Capture the cell that displays the provided text and extract its (X, Y) central coordinate. 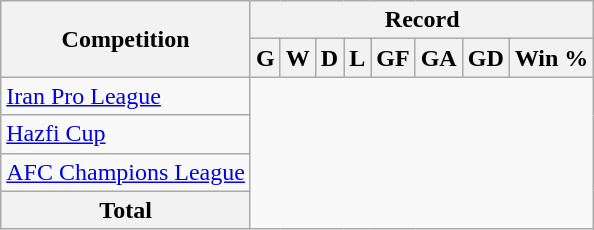
AFC Champions League (126, 172)
Total (126, 210)
Win % (552, 58)
Record (422, 20)
L (358, 58)
GF (393, 58)
W (298, 58)
GA (438, 58)
Iran Pro League (126, 96)
Competition (126, 39)
G (265, 58)
Hazfi Cup (126, 134)
GD (486, 58)
D (329, 58)
